Locate the cell with the specified text and output its (x, y) center coordinate. 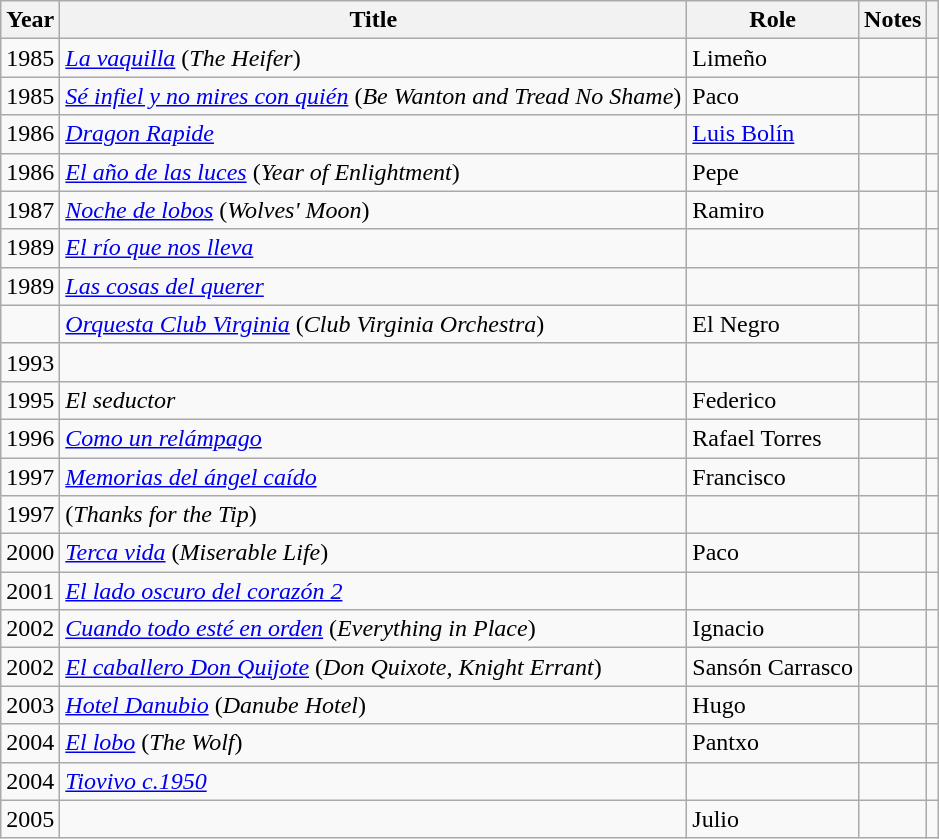
1996 (30, 438)
Como un relámpago (374, 438)
Sansón Carrasco (773, 667)
La vaquilla (The Heifer) (374, 58)
El río que nos lleva (374, 248)
Francisco (773, 477)
Sé infiel y no mires con quién (Be Wanton and Tread No Shame) (374, 96)
El lado oscuro del corazón 2 (374, 591)
Rafael Torres (773, 438)
Luis Bolín (773, 134)
Federico (773, 400)
El caballero Don Quijote (Don Quixote, Knight Errant) (374, 667)
Terca vida (Miserable Life) (374, 553)
Role (773, 20)
2000 (30, 553)
1995 (30, 400)
Ramiro (773, 210)
Memorias del ángel caído (374, 477)
Dragon Rapide (374, 134)
Year (30, 20)
Orquesta Club Virginia (Club Virginia Orchestra) (374, 324)
El seductor (374, 400)
Julio (773, 819)
(Thanks for the Tip) (374, 515)
Title (374, 20)
El Negro (773, 324)
2005 (30, 819)
Pantxo (773, 743)
Las cosas del querer (374, 286)
2003 (30, 705)
Pepe (773, 172)
1993 (30, 362)
2001 (30, 591)
El lobo (The Wolf) (374, 743)
Hotel Danubio (Danube Hotel) (374, 705)
Tiovivo c.1950 (374, 781)
El año de las luces (Year of Enlightment) (374, 172)
Hugo (773, 705)
Cuando todo esté en orden (Everything in Place) (374, 629)
Limeño (773, 58)
Noche de lobos (Wolves' Moon) (374, 210)
Notes (893, 20)
Ignacio (773, 629)
1987 (30, 210)
